For the text-containing cell, return its midpoint in (x, y) coordinate format. 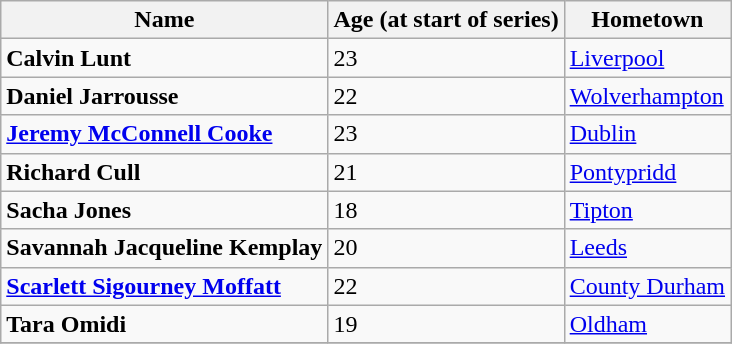
Pontypridd (647, 172)
19 (446, 324)
Leeds (647, 248)
Savannah Jacqueline Kemplay (164, 248)
Hometown (647, 20)
20 (446, 248)
County Durham (647, 286)
Name (164, 20)
Wolverhampton (647, 96)
Calvin Lunt (164, 58)
Richard Cull (164, 172)
18 (446, 210)
Jeremy McConnell Cooke (164, 134)
Oldham (647, 324)
Sacha Jones (164, 210)
Liverpool (647, 58)
Daniel Jarrousse (164, 96)
Dublin (647, 134)
Scarlett Sigourney Moffatt (164, 286)
21 (446, 172)
Tipton (647, 210)
Tara Omidi (164, 324)
Age (at start of series) (446, 20)
